Identify which cell holds the provided text, then report its (X, Y) central coordinate. 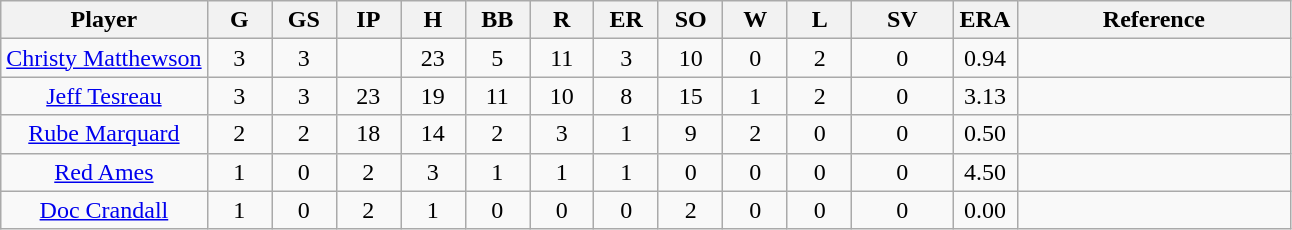
BB (497, 20)
SV (902, 20)
ERA (985, 20)
8 (626, 96)
3.13 (985, 96)
14 (433, 134)
4.50 (985, 172)
W (755, 20)
0.50 (985, 134)
L (819, 20)
Christy Matthewson (104, 58)
15 (690, 96)
ER (626, 20)
0.94 (985, 58)
Rube Marquard (104, 134)
19 (433, 96)
Reference (1154, 20)
Jeff Tesreau (104, 96)
9 (690, 134)
IP (368, 20)
G (239, 20)
R (562, 20)
H (433, 20)
SO (690, 20)
Doc Crandall (104, 210)
GS (304, 20)
Player (104, 20)
0.00 (985, 210)
5 (497, 58)
Red Ames (104, 172)
18 (368, 134)
